For the text-containing cell, return its midpoint in (x, y) coordinate format. 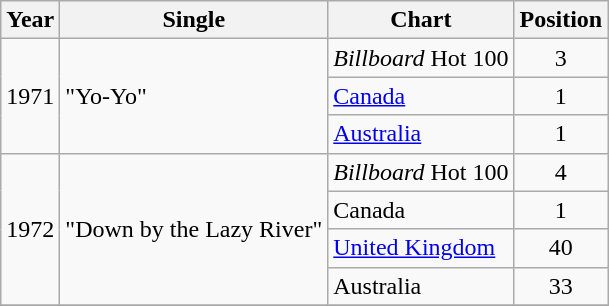
1972 (30, 229)
Chart (421, 20)
Single (194, 20)
40 (561, 248)
1971 (30, 96)
4 (561, 172)
United Kingdom (421, 248)
Year (30, 20)
33 (561, 286)
Position (561, 20)
3 (561, 58)
"Down by the Lazy River" (194, 229)
"Yo-Yo" (194, 96)
